Identify which cell holds the provided text, then report its [X, Y] central coordinate. 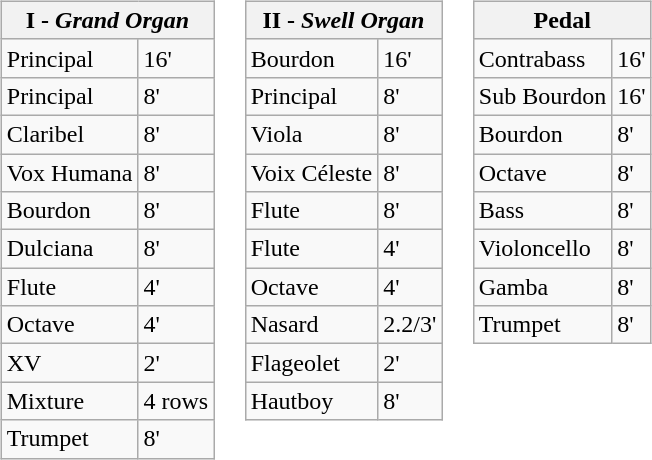
Contrabass [542, 58]
Sub Bourdon [542, 96]
2.2/3' [410, 325]
Bass [542, 211]
4 rows [176, 401]
Pedal [562, 20]
Dulciana [70, 249]
Violoncello [542, 249]
Mixture [70, 401]
Viola [312, 134]
II - Swell Organ [344, 20]
Voix Céleste [312, 173]
Nasard [312, 325]
XV [70, 363]
Hautboy [312, 401]
I - Grand Organ [107, 20]
Vox Humana [70, 173]
Flageolet [312, 363]
Gamba [542, 287]
Claribel [70, 134]
